Capture the cell that displays the provided text and extract its (X, Y) central coordinate. 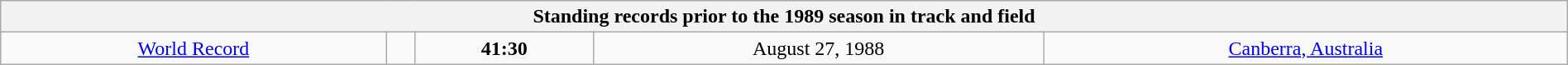
41:30 (504, 48)
August 27, 1988 (819, 48)
Canberra, Australia (1305, 48)
World Record (194, 48)
Standing records prior to the 1989 season in track and field (784, 17)
